Locate the cell with the specified text and output its [x, y] center coordinate. 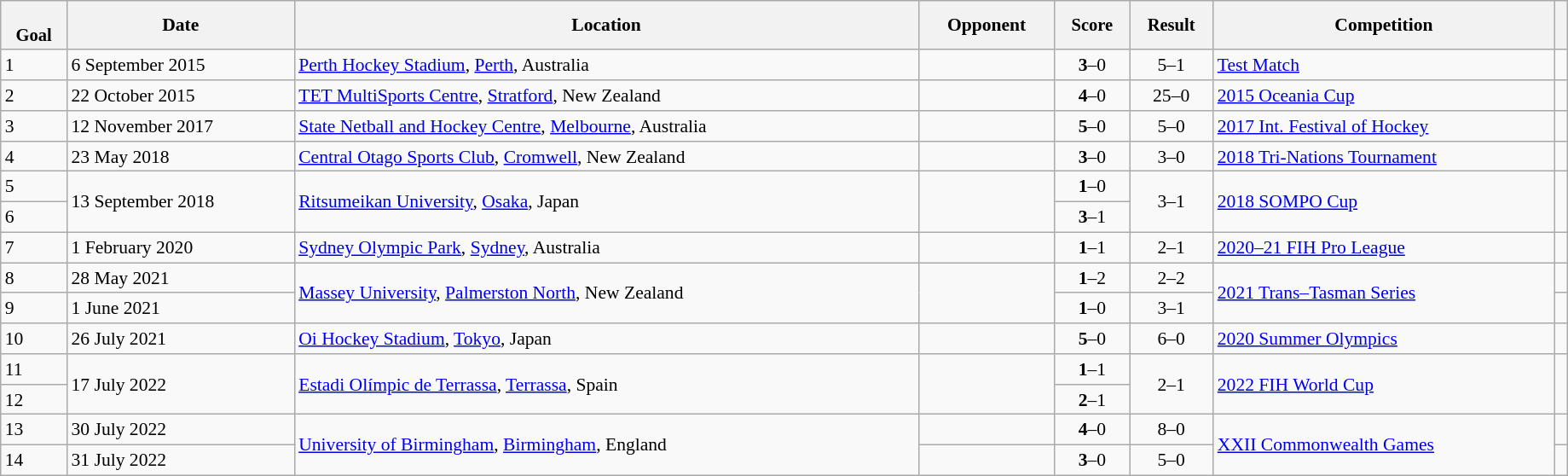
2 [34, 96]
8 [34, 278]
8–0 [1172, 430]
Ritsumeikan University, Osaka, Japan [606, 201]
2015 Oceania Cup [1384, 96]
12 [34, 400]
12 November 2017 [181, 126]
Opponent [987, 26]
9 [34, 309]
Score [1091, 26]
2018 SOMPO Cup [1384, 201]
6 September 2015 [181, 66]
Date [181, 26]
22 October 2015 [181, 96]
14 [34, 461]
13 [34, 430]
Central Otago Sports Club, Cromwell, New Zealand [606, 157]
3 [34, 126]
Oi Hockey Stadium, Tokyo, Japan [606, 339]
31 July 2022 [181, 461]
2021 Trans–Tasman Series [1384, 293]
10 [34, 339]
Estadi Olímpic de Terrassa, Terrassa, Spain [606, 384]
1–2 [1091, 278]
2020–21 FIH Pro League [1384, 248]
2022 FIH World Cup [1384, 384]
2020 Summer Olympics [1384, 339]
7 [34, 248]
1 [34, 66]
28 May 2021 [181, 278]
4 [34, 157]
1 February 2020 [181, 248]
6–0 [1172, 339]
11 [34, 369]
State Netball and Hockey Centre, Melbourne, Australia [606, 126]
2017 Int. Festival of Hockey [1384, 126]
Goal [34, 26]
23 May 2018 [181, 157]
1 June 2021 [181, 309]
5–1 [1172, 66]
6 [34, 218]
Massey University, Palmerston North, New Zealand [606, 293]
Test Match [1384, 66]
17 July 2022 [181, 384]
Sydney Olympic Park, Sydney, Australia [606, 248]
26 July 2021 [181, 339]
University of Birmingham, Birmingham, England [606, 445]
2–2 [1172, 278]
30 July 2022 [181, 430]
TET MultiSports Centre, Stratford, New Zealand [606, 96]
Competition [1384, 26]
Perth Hockey Stadium, Perth, Australia [606, 66]
Location [606, 26]
Result [1172, 26]
5 [34, 187]
13 September 2018 [181, 201]
XXII Commonwealth Games [1384, 445]
25–0 [1172, 96]
2018 Tri-Nations Tournament [1384, 157]
